Find where the given text appears and provide that cell's center as (x, y) coordinate. 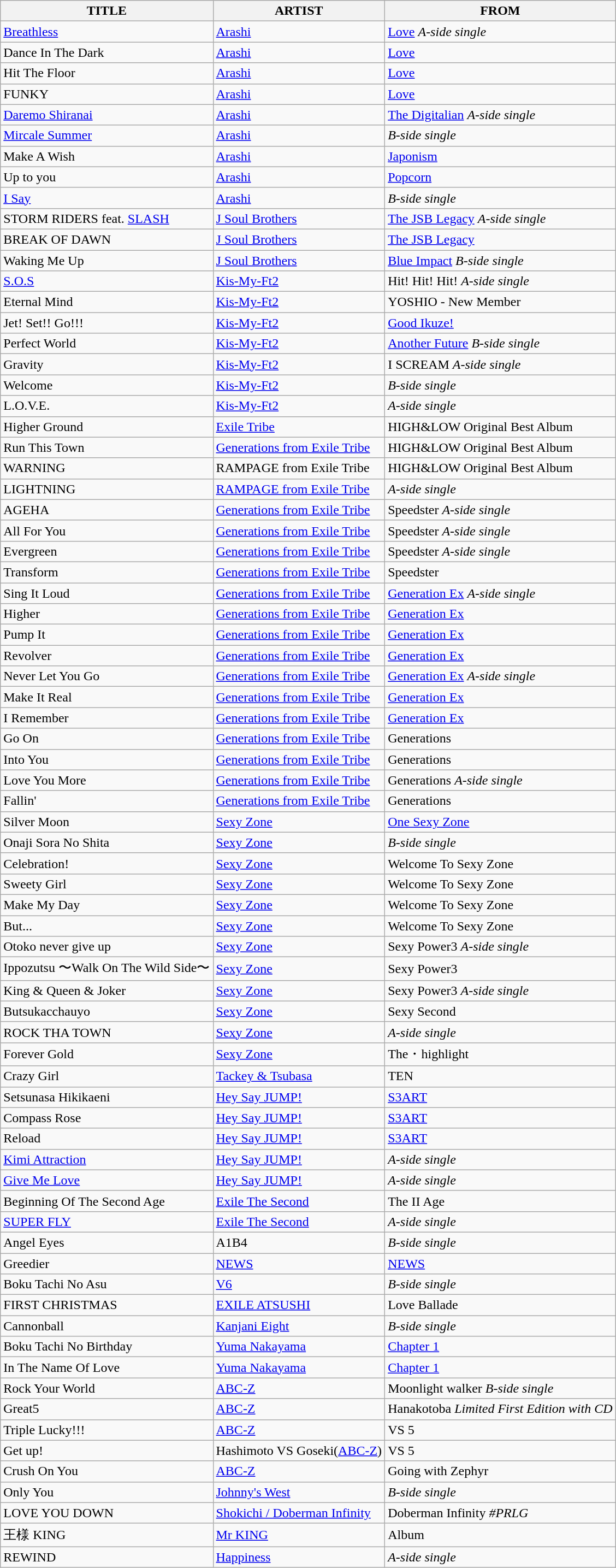
Sweety Girl (107, 884)
A1B4 (299, 1242)
Boku Tachi No Asu (107, 1284)
Triple Lucky!!! (107, 1430)
But... (107, 926)
Celebration! (107, 863)
Make A Wish (107, 156)
Fallin' (107, 801)
Boku Tachi No Birthday (107, 1347)
Welcome (107, 385)
Good Ikuze! (500, 323)
Make It Real (107, 697)
Blue Impact B-side single (500, 261)
Love Ballade (500, 1305)
AGEHA (107, 510)
FUNKY (107, 94)
Give Me Love (107, 1180)
Compass Rose (107, 1118)
Hashimoto VS Goseki(ABC-Z) (299, 1451)
In The Name Of Love (107, 1367)
Daremo Shiranai (107, 115)
The II Age (500, 1201)
Album (500, 1535)
King & Queen & Joker (107, 991)
Cannonball (107, 1326)
Mr KING (299, 1535)
Sing It Loud (107, 593)
Beginning Of The Second Age (107, 1201)
SUPER FLY (107, 1222)
TITLE (107, 11)
Reload (107, 1139)
I Remember (107, 718)
V6 (299, 1284)
Otoko never give up (107, 947)
ARTIST (299, 11)
Mircale Summer (107, 135)
Gravity (107, 364)
Ippozutsu 〜Walk On The Wild Side〜 (107, 969)
Sexy Second (500, 1011)
All For You (107, 530)
Get up! (107, 1451)
Eternal Mind (107, 302)
Generations A-side single (500, 780)
Japonism (500, 156)
Perfect World (107, 344)
WARNING (107, 468)
EXILE ATSUSHI (299, 1305)
Higher (107, 614)
Up to you (107, 177)
Hit The Floor (107, 73)
Setsunasa Hikikaeni (107, 1097)
Butsukacchauyo (107, 1011)
Moonlight walker B-side single (500, 1388)
Run This Town (107, 447)
Love A-side single (500, 32)
Pump It (107, 635)
S.O.S (107, 281)
Revolver (107, 656)
Go On (107, 739)
FIRST CHRISTMAS (107, 1305)
Happiness (299, 1557)
Silver Moon (107, 822)
The・highlight (500, 1054)
FROM (500, 11)
TEN (500, 1076)
Transform (107, 572)
The JSB Legacy A-side single (500, 219)
LIGHTNING (107, 489)
Tackey & Tsubasa (299, 1076)
REWIND (107, 1557)
Sexy Power3 (500, 969)
王様 KING (107, 1535)
Popcorn (500, 177)
Into You (107, 759)
ROCK THA TOWN (107, 1032)
YOSHIO - New Member (500, 302)
Higher Ground (107, 427)
Waking Me Up (107, 261)
I Say (107, 198)
Kanjani Eight (299, 1326)
One Sexy Zone (500, 822)
Doberman Infinity #PRLG (500, 1513)
STORM RIDERS feat. SLASH (107, 219)
Breathless (107, 32)
Make My Day (107, 905)
I SCREAM A-side single (500, 364)
Hanakotoba Limited First Edition with CD (500, 1409)
LOVE YOU DOWN (107, 1513)
Evergreen (107, 551)
Great5 (107, 1409)
Another Future B-side single (500, 344)
The JSB Legacy (500, 239)
Jet! Set!! Go!!! (107, 323)
Crush On You (107, 1471)
Angel Eyes (107, 1242)
Johnny's West (299, 1492)
L.O.V.E. (107, 406)
Onaji Sora No Shita (107, 842)
Hit! Hit! Hit! A-side single (500, 281)
Going with Zephyr (500, 1471)
Never Let You Go (107, 676)
Forever Gold (107, 1054)
The Digitalian A-side single (500, 115)
Exile Tribe (299, 427)
BREAK OF DAWN (107, 239)
Love You More (107, 780)
Greedier (107, 1264)
Kimi Attraction (107, 1159)
Rock Your World (107, 1388)
Shokichi / Doberman Infinity (299, 1513)
Dance In The Dark (107, 52)
Speedster (500, 572)
Only You (107, 1492)
Crazy Girl (107, 1076)
